Return (X, Y) of the center of cell containing provided text 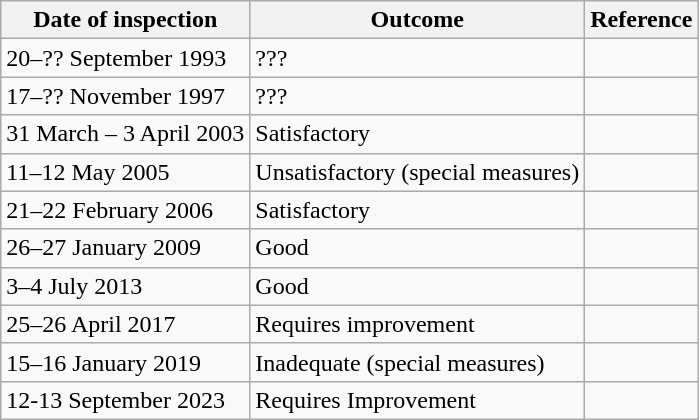
31 March – 3 April 2003 (126, 134)
12-13 September 2023 (126, 400)
Unsatisfactory (special measures) (418, 172)
26–27 January 2009 (126, 248)
Date of inspection (126, 20)
25–26 April 2017 (126, 324)
3–4 July 2013 (126, 286)
Reference (642, 20)
17–?? November 1997 (126, 96)
Outcome (418, 20)
20–?? September 1993 (126, 58)
Requires Improvement (418, 400)
11–12 May 2005 (126, 172)
21–22 February 2006 (126, 210)
15–16 January 2019 (126, 362)
Requires improvement (418, 324)
Inadequate (special measures) (418, 362)
